For the text-containing cell, return its midpoint in (X, Y) coordinate format. 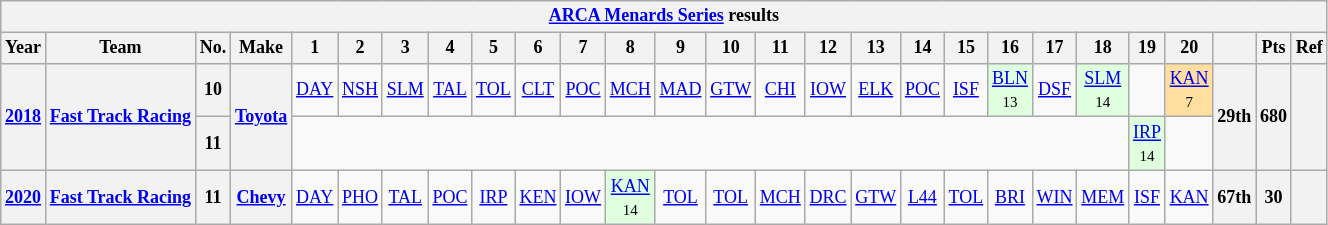
No. (212, 48)
6 (538, 48)
5 (494, 48)
680 (1274, 116)
WIN (1054, 197)
CHI (780, 90)
NSH (360, 90)
ARCA Menards Series results (664, 16)
DRC (828, 197)
IRP14 (1148, 144)
CLT (538, 90)
Team (120, 48)
18 (1103, 48)
SLM (405, 90)
67th (1234, 197)
8 (630, 48)
PHO (360, 197)
BRI (1010, 197)
15 (966, 48)
29th (1234, 116)
Make (262, 48)
12 (828, 48)
Year (24, 48)
17 (1054, 48)
IRP (494, 197)
20 (1189, 48)
Toyota (262, 116)
DSF (1054, 90)
2 (360, 48)
9 (680, 48)
MEM (1103, 197)
Chevy (262, 197)
13 (876, 48)
ELK (876, 90)
16 (1010, 48)
30 (1274, 197)
19 (1148, 48)
Pts (1274, 48)
Ref (1309, 48)
14 (923, 48)
L44 (923, 197)
KEN (538, 197)
4 (450, 48)
3 (405, 48)
1 (315, 48)
2020 (24, 197)
KAN7 (1189, 90)
BLN13 (1010, 90)
7 (584, 48)
2018 (24, 116)
KAN (1189, 197)
KAN14 (630, 197)
MAD (680, 90)
SLM14 (1103, 90)
